Find where the given text appears and provide that cell's center as (X, Y) coordinate. 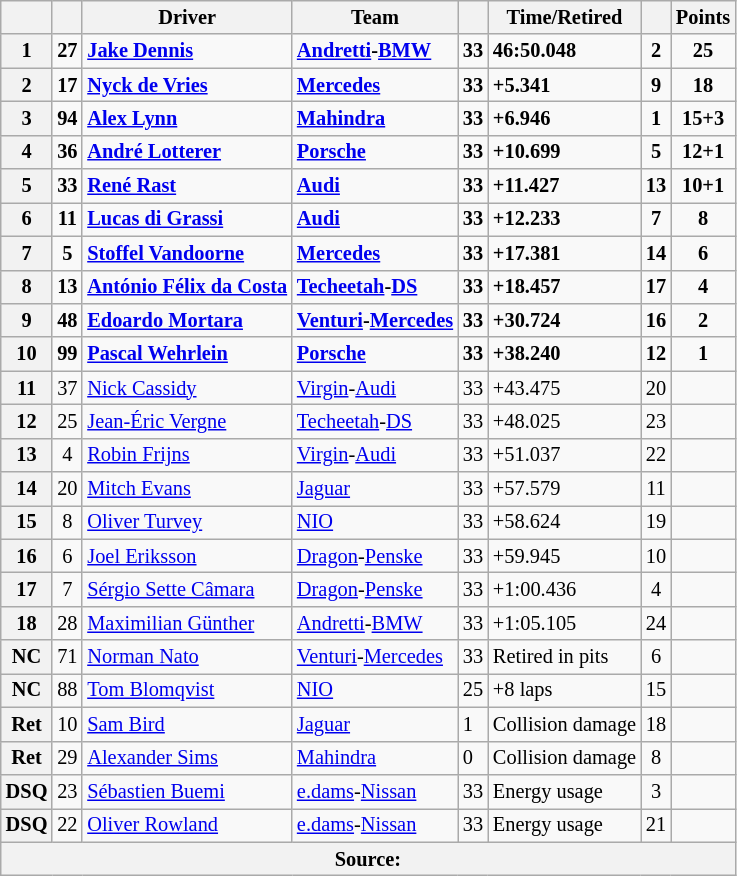
Alexander Sims (187, 758)
Retired in pits (564, 657)
Robin Frijns (187, 455)
Nyck de Vries (187, 85)
Joel Eriksson (187, 556)
+10.699 (564, 152)
19 (656, 522)
71 (67, 657)
+48.025 (564, 421)
36 (67, 152)
28 (67, 623)
37 (67, 388)
André Lotterer (187, 152)
+12.233 (564, 219)
29 (67, 758)
+5.341 (564, 85)
Maximilian Günther (187, 623)
12+1 (703, 152)
Jake Dennis (187, 51)
24 (656, 623)
+51.037 (564, 455)
René Rast (187, 186)
Sam Bird (187, 724)
Sérgio Sette Câmara (187, 589)
27 (67, 51)
Jean-Éric Vergne (187, 421)
88 (67, 690)
Pascal Wehrlein (187, 354)
Lucas di Grassi (187, 219)
Oliver Rowland (187, 825)
+6.946 (564, 118)
Team (375, 17)
+57.579 (564, 489)
+18.457 (564, 287)
15+3 (703, 118)
Driver (187, 17)
Tom Blomqvist (187, 690)
94 (67, 118)
António Félix da Costa (187, 287)
+58.624 (564, 522)
+30.724 (564, 320)
Source: (368, 859)
Norman Nato (187, 657)
+11.427 (564, 186)
10+1 (703, 186)
Sébastien Buemi (187, 791)
48 (67, 320)
Nick Cassidy (187, 388)
+1:05.105 (564, 623)
+59.945 (564, 556)
Edoardo Mortara (187, 320)
+38.240 (564, 354)
Alex Lynn (187, 118)
Points (703, 17)
21 (656, 825)
46:50.048 (564, 51)
Mitch Evans (187, 489)
Stoffel Vandoorne (187, 253)
Oliver Turvey (187, 522)
Time/Retired (564, 17)
99 (67, 354)
+8 laps (564, 690)
0 (473, 758)
+1:00.436 (564, 589)
+43.475 (564, 388)
+17.381 (564, 253)
